Identify which cell holds the provided text, then report its [x, y] central coordinate. 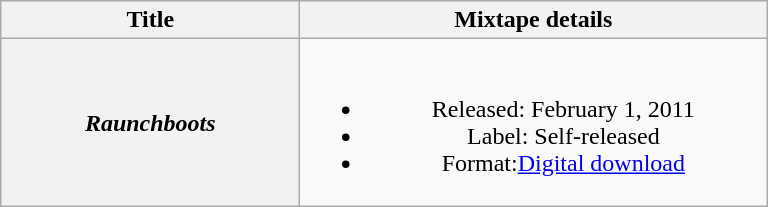
Released: February 1, 2011Label: Self-releasedFormat:Digital download [534, 122]
Title [150, 20]
Raunchboots [150, 122]
Mixtape details [534, 20]
